Capture the cell that displays the provided text and extract its [X, Y] central coordinate. 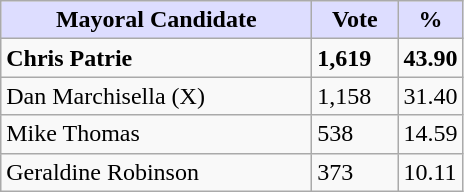
31.40 [430, 96]
538 [355, 134]
373 [355, 172]
Mayoral Candidate [156, 20]
43.90 [430, 58]
Dan Marchisella (X) [156, 96]
% [430, 20]
1,158 [355, 96]
Mike Thomas [156, 134]
14.59 [430, 134]
1,619 [355, 58]
Vote [355, 20]
10.11 [430, 172]
Geraldine Robinson [156, 172]
Chris Patrie [156, 58]
